Provide the [X, Y] coordinate of the cell's center where the given text is located.  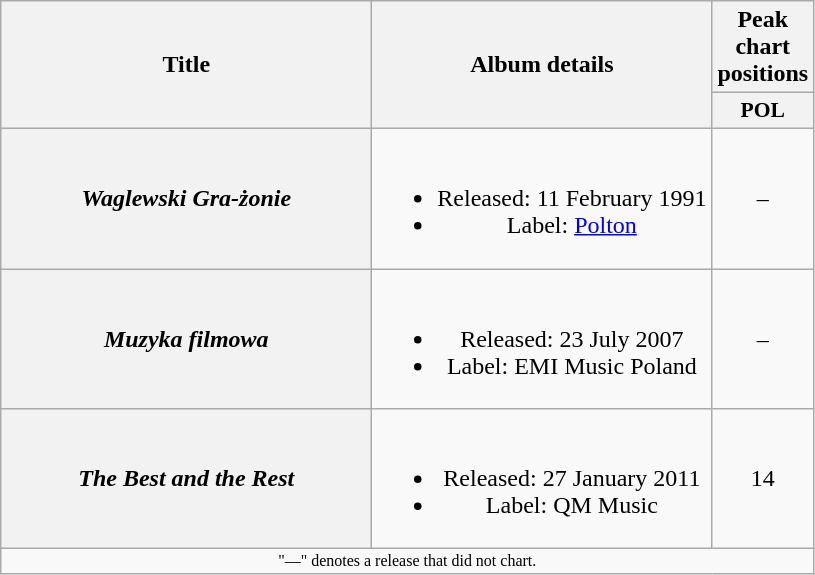
Released: 23 July 2007Label: EMI Music Poland [542, 338]
"—" denotes a release that did not chart. [408, 561]
14 [763, 479]
Released: 11 February 1991Label: Polton [542, 198]
The Best and the Rest [186, 479]
Title [186, 65]
Peak chart positions [763, 47]
Album details [542, 65]
Muzyka filmowa [186, 338]
Waglewski Gra-żonie [186, 198]
POL [763, 111]
Released: 27 January 2011Label: QM Music [542, 479]
